Capture the cell that displays the provided text and extract its [x, y] central coordinate. 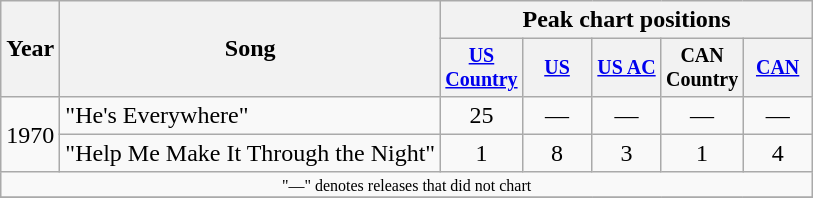
3 [626, 153]
1970 [30, 134]
4 [778, 153]
8 [556, 153]
CAN [778, 68]
CAN Country [702, 68]
"Help Me Make It Through the Night" [250, 153]
Year [30, 49]
"—" denotes releases that did not chart [407, 184]
US Country [482, 68]
Peak chart positions [627, 20]
"He's Everywhere" [250, 115]
US AC [626, 68]
Song [250, 49]
25 [482, 115]
US [556, 68]
